Return the (x, y) coordinate for the center point of the cell that contains the specified text.  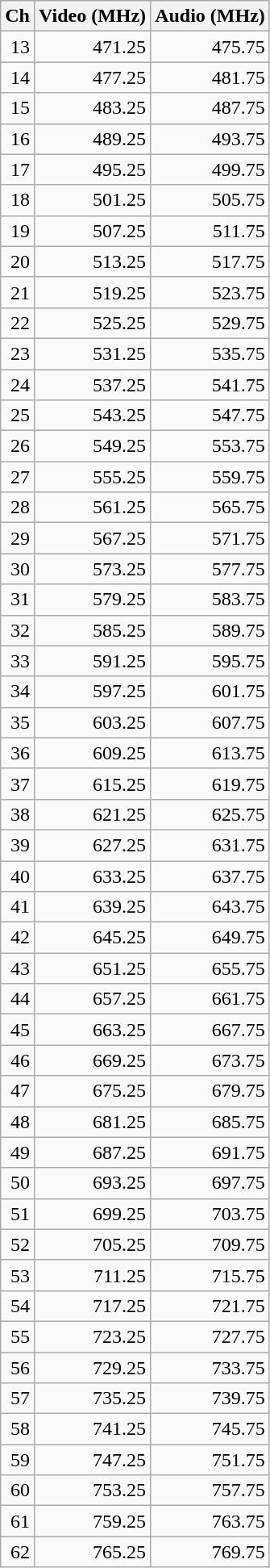
50 (18, 1183)
Video (MHz) (92, 16)
477.25 (92, 77)
54 (18, 1306)
711.25 (92, 1275)
601.75 (210, 692)
705.25 (92, 1244)
15 (18, 108)
487.75 (210, 108)
759.25 (92, 1521)
769.75 (210, 1552)
471.25 (92, 47)
24 (18, 385)
679.75 (210, 1091)
547.75 (210, 416)
583.75 (210, 600)
561.25 (92, 508)
579.25 (92, 600)
657.25 (92, 999)
531.25 (92, 353)
541.75 (210, 385)
507.25 (92, 231)
681.25 (92, 1122)
32 (18, 630)
709.75 (210, 1244)
26 (18, 446)
40 (18, 876)
535.75 (210, 353)
619.75 (210, 784)
765.25 (92, 1552)
475.75 (210, 47)
39 (18, 845)
13 (18, 47)
591.25 (92, 661)
519.25 (92, 292)
733.75 (210, 1368)
699.25 (92, 1214)
693.25 (92, 1183)
643.75 (210, 907)
627.25 (92, 845)
673.75 (210, 1060)
23 (18, 353)
595.75 (210, 661)
739.75 (210, 1399)
34 (18, 692)
615.25 (92, 784)
747.25 (92, 1460)
27 (18, 477)
28 (18, 508)
603.25 (92, 722)
559.75 (210, 477)
585.25 (92, 630)
741.25 (92, 1429)
675.25 (92, 1091)
53 (18, 1275)
637.75 (210, 876)
715.75 (210, 1275)
525.25 (92, 323)
41 (18, 907)
753.25 (92, 1491)
553.75 (210, 446)
42 (18, 938)
30 (18, 569)
25 (18, 416)
717.25 (92, 1306)
621.25 (92, 814)
529.75 (210, 323)
517.75 (210, 261)
61 (18, 1521)
17 (18, 169)
56 (18, 1368)
58 (18, 1429)
667.75 (210, 1030)
745.75 (210, 1429)
571.75 (210, 538)
55 (18, 1336)
511.75 (210, 231)
687.25 (92, 1152)
45 (18, 1030)
735.25 (92, 1399)
721.75 (210, 1306)
691.75 (210, 1152)
633.25 (92, 876)
549.25 (92, 446)
669.25 (92, 1060)
43 (18, 968)
649.75 (210, 938)
663.25 (92, 1030)
523.75 (210, 292)
Audio (MHz) (210, 16)
757.75 (210, 1491)
631.75 (210, 845)
37 (18, 784)
505.75 (210, 200)
44 (18, 999)
697.75 (210, 1183)
38 (18, 814)
537.25 (92, 385)
495.25 (92, 169)
501.25 (92, 200)
685.75 (210, 1122)
29 (18, 538)
14 (18, 77)
655.75 (210, 968)
62 (18, 1552)
22 (18, 323)
639.25 (92, 907)
763.75 (210, 1521)
661.75 (210, 999)
49 (18, 1152)
499.75 (210, 169)
577.75 (210, 569)
555.25 (92, 477)
651.25 (92, 968)
21 (18, 292)
513.25 (92, 261)
703.75 (210, 1214)
565.75 (210, 508)
18 (18, 200)
36 (18, 753)
51 (18, 1214)
727.75 (210, 1336)
48 (18, 1122)
589.75 (210, 630)
543.25 (92, 416)
483.25 (92, 108)
57 (18, 1399)
607.75 (210, 722)
645.25 (92, 938)
47 (18, 1091)
20 (18, 261)
625.75 (210, 814)
19 (18, 231)
16 (18, 139)
60 (18, 1491)
52 (18, 1244)
493.75 (210, 139)
613.75 (210, 753)
567.25 (92, 538)
609.25 (92, 753)
597.25 (92, 692)
481.75 (210, 77)
751.75 (210, 1460)
729.25 (92, 1368)
46 (18, 1060)
35 (18, 722)
33 (18, 661)
Ch (18, 16)
573.25 (92, 569)
31 (18, 600)
489.25 (92, 139)
723.25 (92, 1336)
59 (18, 1460)
